Scan for the cell matching the given text and deliver its [X, Y] coordinate at center. 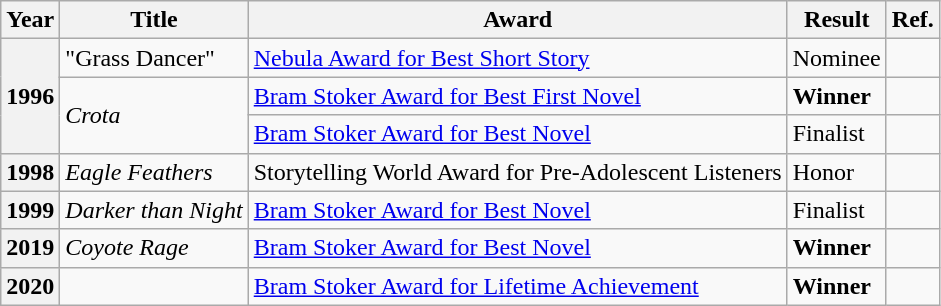
Ref. [912, 20]
1999 [30, 210]
Bram Stoker Award for Lifetime Achievement [518, 286]
1998 [30, 172]
1996 [30, 96]
Nebula Award for Best Short Story [518, 58]
Honor [836, 172]
Award [518, 20]
2020 [30, 286]
Result [836, 20]
Darker than Night [154, 210]
Eagle Feathers [154, 172]
Nominee [836, 58]
Bram Stoker Award for Best First Novel [518, 96]
Crota [154, 115]
Coyote Rage [154, 248]
Title [154, 20]
Storytelling World Award for Pre-Adolescent Listeners [518, 172]
"Grass Dancer" [154, 58]
2019 [30, 248]
Year [30, 20]
